Output the [X, Y] coordinate of the center of the cell containing the given text.  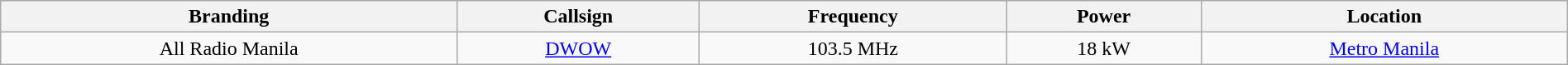
103.5 MHz [853, 48]
Branding [229, 17]
Location [1384, 17]
Power [1103, 17]
18 kW [1103, 48]
All Radio Manila [229, 48]
DWOW [579, 48]
Callsign [579, 17]
Frequency [853, 17]
Metro Manila [1384, 48]
